Search for the cell housing the specified text and yield its (X, Y) center coordinate. 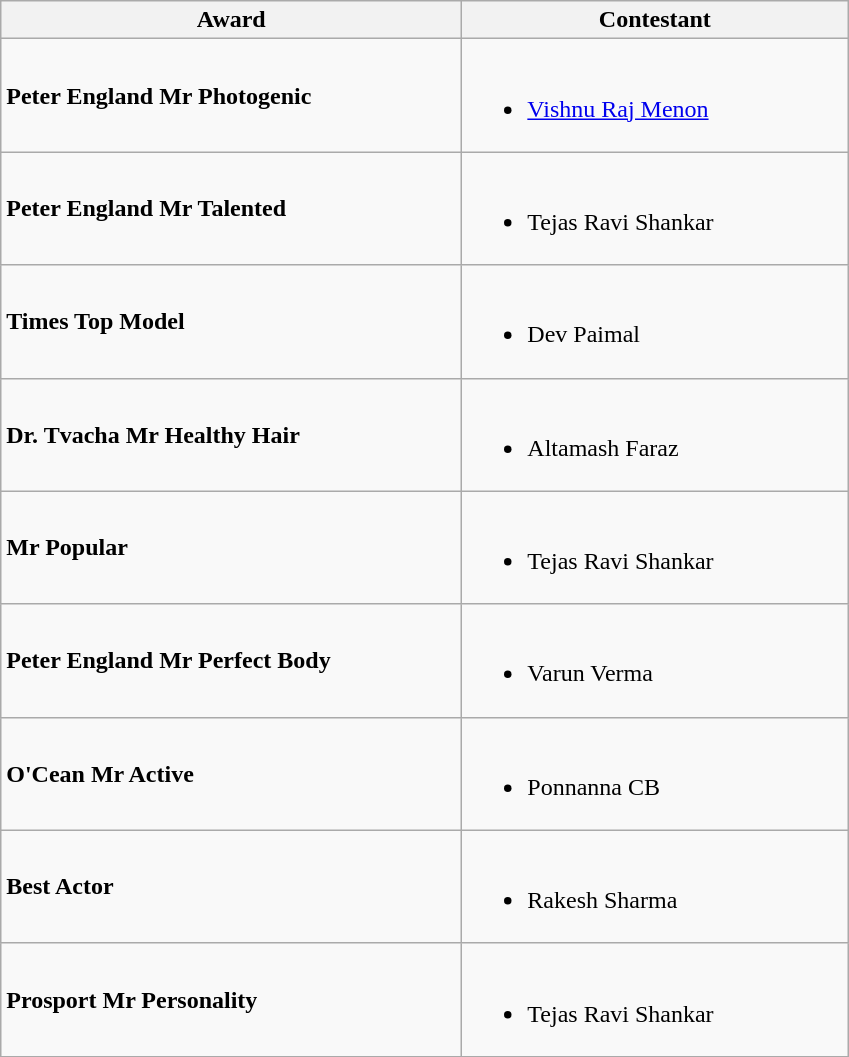
Contestant (655, 20)
Dr. Tvacha Mr Healthy Hair (232, 434)
Altamash Faraz (655, 434)
Vishnu Raj Menon (655, 96)
Rakesh Sharma (655, 886)
Varun Verma (655, 660)
O'Cean Mr Active (232, 774)
Ponnanna CB (655, 774)
Award (232, 20)
Best Actor (232, 886)
Peter England Mr Photogenic (232, 96)
Mr Popular (232, 548)
Peter England Mr Perfect Body (232, 660)
Times Top Model (232, 322)
Dev Paimal (655, 322)
Prosport Mr Personality (232, 1000)
Peter England Mr Talented (232, 208)
